For the text-containing cell, return its midpoint in [x, y] coordinate format. 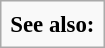
See also: [52, 24]
